Detect which cell encompasses the target text, then output its [x, y] center coordinate. 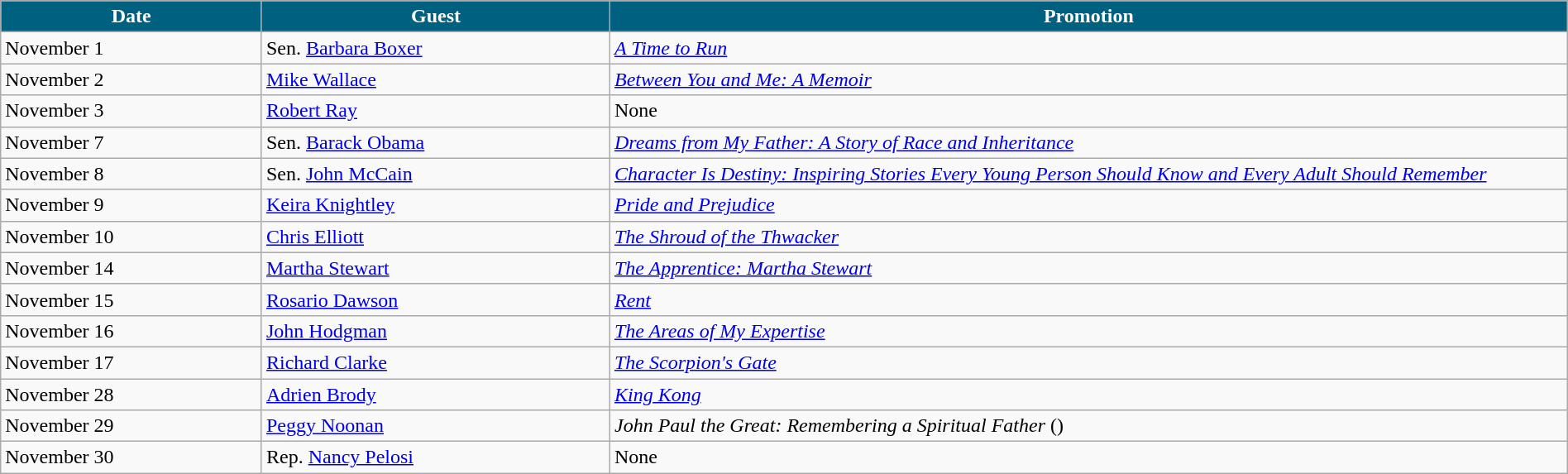
November 2 [131, 79]
Richard Clarke [435, 362]
Promotion [1088, 17]
Rosario Dawson [435, 299]
Mike Wallace [435, 79]
Adrien Brody [435, 395]
November 30 [131, 457]
November 16 [131, 331]
November 15 [131, 299]
November 29 [131, 426]
Martha Stewart [435, 268]
Guest [435, 17]
November 9 [131, 205]
November 7 [131, 142]
November 14 [131, 268]
John Paul the Great: Remembering a Spiritual Father () [1088, 426]
Sen. John McCain [435, 174]
November 3 [131, 111]
Chris Elliott [435, 237]
John Hodgman [435, 331]
Pride and Prejudice [1088, 205]
November 8 [131, 174]
Rent [1088, 299]
November 17 [131, 362]
Sen. Barack Obama [435, 142]
Robert Ray [435, 111]
Sen. Barbara Boxer [435, 48]
King Kong [1088, 395]
November 28 [131, 395]
The Scorpion's Gate [1088, 362]
A Time to Run [1088, 48]
Dreams from My Father: A Story of Race and Inheritance [1088, 142]
The Apprentice: Martha Stewart [1088, 268]
The Shroud of the Thwacker [1088, 237]
Between You and Me: A Memoir [1088, 79]
Rep. Nancy Pelosi [435, 457]
Character Is Destiny: Inspiring Stories Every Young Person Should Know and Every Adult Should Remember [1088, 174]
Keira Knightley [435, 205]
Date [131, 17]
November 10 [131, 237]
November 1 [131, 48]
Peggy Noonan [435, 426]
The Areas of My Expertise [1088, 331]
